Identify which cell holds the provided text, then report its (X, Y) central coordinate. 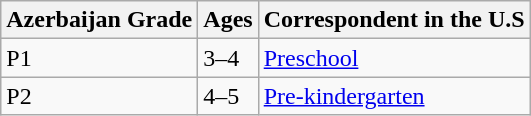
Ages (228, 20)
3–4 (228, 58)
4–5 (228, 96)
Preschool (394, 58)
P1 (100, 58)
Pre-kindergarten (394, 96)
Correspondent in the U.S (394, 20)
P2 (100, 96)
Azerbaijan Grade (100, 20)
